Detect which cell encompasses the target text, then output its (X, Y) center coordinate. 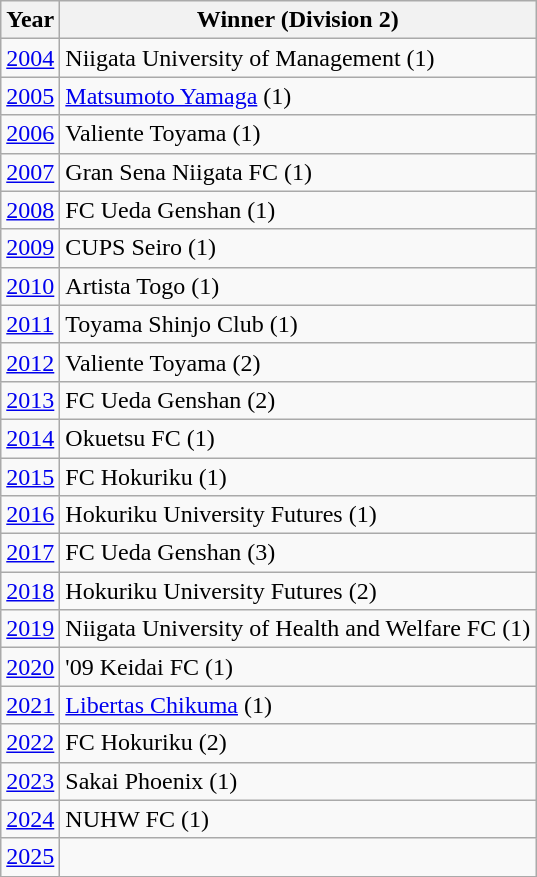
2010 (30, 286)
FC Ueda Genshan (1) (298, 210)
NUHW FC (1) (298, 819)
Winner (Division 2) (298, 20)
Matsumoto Yamaga (1) (298, 96)
2016 (30, 515)
Okuetsu FC (1) (298, 438)
2021 (30, 705)
2023 (30, 781)
2013 (30, 400)
Hokuriku University Futures (2) (298, 591)
2017 (30, 553)
Artista Togo (1) (298, 286)
2009 (30, 248)
Hokuriku University Futures (1) (298, 515)
FC Ueda Genshan (2) (298, 400)
'09 Keidai FC (1) (298, 667)
2024 (30, 819)
2018 (30, 591)
2004 (30, 58)
Niigata University of Management (1) (298, 58)
2014 (30, 438)
Sakai Phoenix (1) (298, 781)
2019 (30, 629)
FC Hokuriku (1) (298, 477)
Toyama Shinjo Club (1) (298, 324)
CUPS Seiro (1) (298, 248)
Valiente Toyama (1) (298, 134)
Niigata University of Health and Welfare FC (1) (298, 629)
Libertas Chikuma (1) (298, 705)
2025 (30, 857)
Year (30, 20)
2005 (30, 96)
FC Hokuriku (2) (298, 743)
2006 (30, 134)
2015 (30, 477)
2008 (30, 210)
2022 (30, 743)
2011 (30, 324)
Gran Sena Niigata FC (1) (298, 172)
2007 (30, 172)
2012 (30, 362)
Valiente Toyama (2) (298, 362)
FC Ueda Genshan (3) (298, 553)
2020 (30, 667)
